Extract the (x, y) coordinate from the center of the cell holding the provided text.  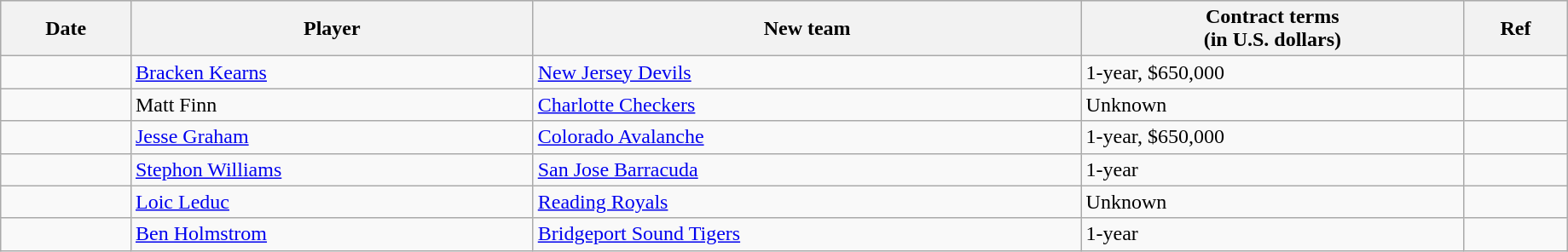
New Jersey Devils (807, 72)
Charlotte Checkers (807, 105)
Bracken Kearns (332, 72)
Ben Holmstrom (332, 234)
Contract terms(in U.S. dollars) (1272, 29)
New team (807, 29)
San Jose Barracuda (807, 169)
Matt Finn (332, 105)
Ref (1516, 29)
Date (67, 29)
Stephon Williams (332, 169)
Bridgeport Sound Tigers (807, 234)
Player (332, 29)
Reading Royals (807, 202)
Jesse Graham (332, 137)
Colorado Avalanche (807, 137)
Loic Leduc (332, 202)
